Locate the cell with the specified text and output its [X, Y] center coordinate. 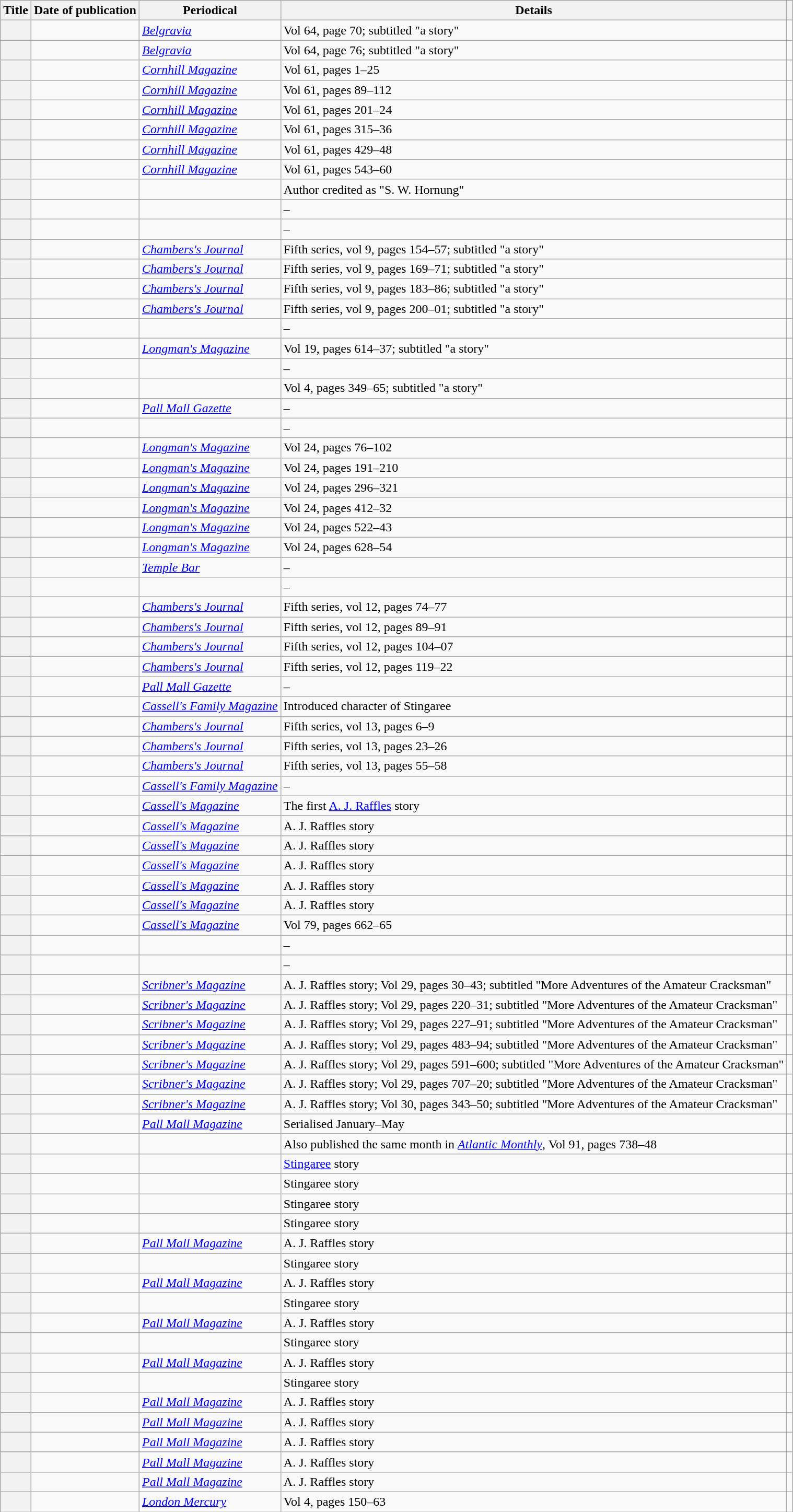
Vol 24, pages 628–54 [534, 547]
Vol 24, pages 191–210 [534, 468]
Serialised January–May [534, 1124]
Fifth series, vol 12, pages 89–91 [534, 627]
Vol 61, pages 429–48 [534, 149]
Vol 19, pages 614–37; subtitled "a story" [534, 348]
Vol 79, pages 662–65 [534, 925]
Vol 61, pages 201–24 [534, 110]
Fifth series, vol 9, pages 183–86; subtitled "a story" [534, 289]
Fifth series, vol 9, pages 200–01; subtitled "a story" [534, 309]
A. J. Raffles story; Vol 29, pages 483–94; subtitled "More Adventures of the Amateur Cracksman" [534, 1044]
A. J. Raffles story; Vol 30, pages 343–50; subtitled "More Adventures of the Amateur Cracksman" [534, 1104]
A. J. Raffles story; Vol 29, pages 707–20; subtitled "More Adventures of the Amateur Cracksman" [534, 1084]
A. J. Raffles story; Vol 29, pages 591–600; subtitled "More Adventures of the Amateur Cracksman" [534, 1064]
Also published the same month in Atlantic Monthly, Vol 91, pages 738–48 [534, 1144]
Vol 4, pages 349–65; subtitled "a story" [534, 388]
A. J. Raffles story; Vol 29, pages 227–91; subtitled "More Adventures of the Amateur Cracksman" [534, 1025]
Fifth series, vol 9, pages 169–71; subtitled "a story" [534, 269]
Vol 24, pages 76–102 [534, 448]
Date of publication [85, 10]
Vol 24, pages 296–321 [534, 487]
Vol 24, pages 522–43 [534, 527]
A. J. Raffles story; Vol 29, pages 30–43; subtitled "More Adventures of the Amateur Cracksman" [534, 985]
Vol 61, pages 543–60 [534, 169]
Vol 61, pages 1–25 [534, 70]
Fifth series, vol 12, pages 74–77 [534, 607]
Fifth series, vol 12, pages 104–07 [534, 647]
Vol 61, pages 315–36 [534, 130]
Fifth series, vol 13, pages 55–58 [534, 766]
Vol 4, pages 150–63 [534, 1502]
Author credited as "S. W. Hornung" [534, 189]
Vol 24, pages 412–32 [534, 507]
Introduced character of Stingaree [534, 706]
Details [534, 10]
Fifth series, vol 13, pages 23–26 [534, 746]
Temple Bar [210, 567]
Vol 61, pages 89–112 [534, 90]
Fifth series, vol 13, pages 6–9 [534, 726]
Vol 64, page 70; subtitled "a story" [534, 30]
The first A. J. Raffles story [534, 806]
Vol 64, page 76; subtitled "a story" [534, 50]
Title [16, 10]
Fifth series, vol 12, pages 119–22 [534, 667]
Fifth series, vol 9, pages 154–57; subtitled "a story" [534, 249]
Periodical [210, 10]
A. J. Raffles story; Vol 29, pages 220–31; subtitled "More Adventures of the Amateur Cracksman" [534, 1005]
London Mercury [210, 1502]
